From the cell containing the given text, extract its center point as (x, y) coordinate. 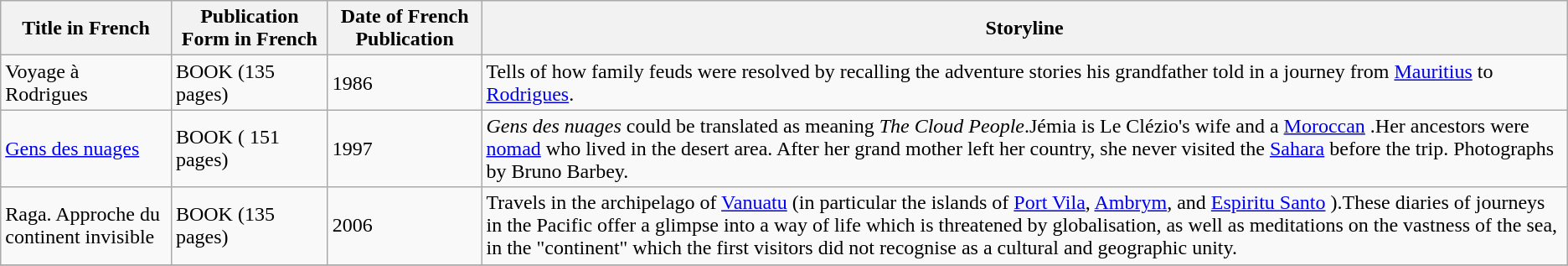
2006 (405, 226)
1986 (405, 82)
Tells of how family feuds were resolved by recalling the adventure stories his grandfather told in a journey from Mauritius to Rodrigues. (1024, 82)
Publication Form in French (250, 29)
1997 (405, 149)
Title in French (86, 29)
Gens des nuages (86, 149)
BOOK ( 151 pages) (250, 149)
Storyline (1024, 29)
Raga. Approche du continent invisible (86, 226)
Voyage à Rodrigues (86, 82)
Date of French Publication (405, 29)
